Detect which cell encompasses the target text, then output its (x, y) center coordinate. 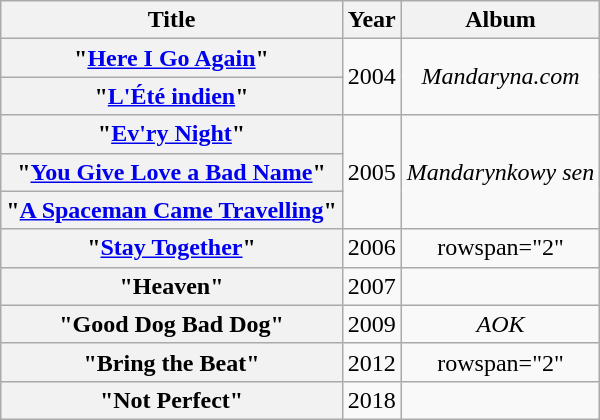
Title (172, 20)
2004 (372, 77)
2007 (372, 286)
2005 (372, 172)
Mandaryna.com (500, 77)
AOK (500, 324)
"Good Dog Bad Dog" (172, 324)
"Heaven" (172, 286)
"A Spaceman Came Travelling" (172, 210)
"Not Perfect" (172, 400)
Mandarynkowy sen (500, 172)
"Ev'ry Night" (172, 134)
Album (500, 20)
"Stay Together" (172, 248)
"Here I Go Again" (172, 58)
2009 (372, 324)
2012 (372, 362)
"L'Été indien" (172, 96)
2018 (372, 400)
"You Give Love a Bad Name" (172, 172)
"Bring the Beat" (172, 362)
Year (372, 20)
2006 (372, 248)
